Pinpoint the cell where the given text exists, returning its [x, y] midpoint coordinate. 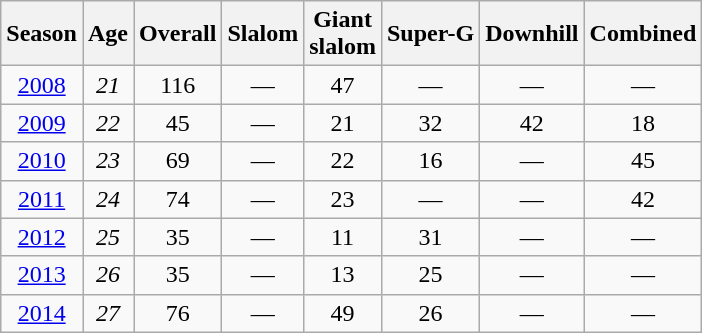
2013 [42, 275]
13 [343, 275]
116 [178, 85]
31 [430, 237]
2011 [42, 199]
16 [430, 161]
Super-G [430, 34]
76 [178, 313]
69 [178, 161]
Age [108, 34]
18 [643, 123]
Downhill [532, 34]
74 [178, 199]
2012 [42, 237]
2010 [42, 161]
2009 [42, 123]
2008 [42, 85]
47 [343, 85]
49 [343, 313]
Season [42, 34]
Combined [643, 34]
Slalom [263, 34]
2014 [42, 313]
32 [430, 123]
24 [108, 199]
Overall [178, 34]
11 [343, 237]
Giantslalom [343, 34]
27 [108, 313]
